Provide the [x, y] coordinate of the cell's center where the given text is located.  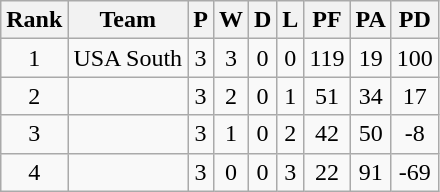
Rank [34, 20]
100 [414, 58]
W [230, 20]
USA South [128, 58]
L [290, 20]
50 [370, 134]
PD [414, 20]
-69 [414, 172]
PF [327, 20]
4 [34, 172]
Team [128, 20]
D [262, 20]
42 [327, 134]
17 [414, 96]
22 [327, 172]
91 [370, 172]
-8 [414, 134]
119 [327, 58]
P [201, 20]
51 [327, 96]
34 [370, 96]
19 [370, 58]
PA [370, 20]
